Locate the cell with the specified text and output its [x, y] center coordinate. 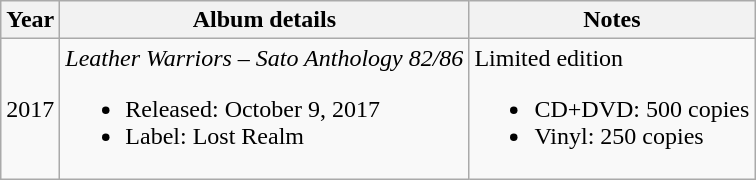
Year [30, 20]
2017 [30, 109]
Leather Warriors – Sato Anthology 82/86Released: October 9, 2017Label: Lost Realm [264, 109]
Notes [612, 20]
Limited editionCD+DVD: 500 copiesVinyl: 250 copies [612, 109]
Album details [264, 20]
